Return [x, y] of the center of cell containing provided text 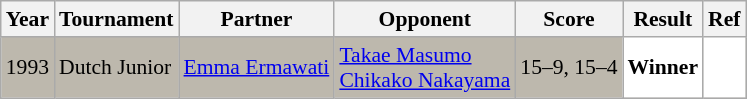
Dutch Junior [116, 68]
1993 [28, 68]
Ref [724, 19]
Score [568, 19]
Emma Ermawati [257, 68]
Opponent [424, 19]
15–9, 15–4 [568, 68]
Tournament [116, 19]
Partner [257, 19]
Year [28, 19]
Winner [664, 68]
Takae Masumo Chikako Nakayama [424, 68]
Result [664, 19]
